Search for the cell housing the specified text and yield its [X, Y] center coordinate. 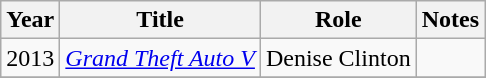
Notes [450, 20]
Grand Theft Auto V [160, 58]
2013 [30, 58]
Role [338, 20]
Title [160, 20]
Year [30, 20]
Denise Clinton [338, 58]
